Extract the (X, Y) coordinate from the center of the cell holding the provided text.  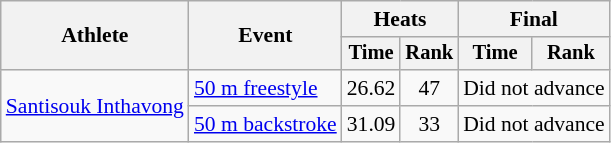
50 m freestyle (266, 88)
47 (429, 88)
Athlete (95, 36)
Event (266, 36)
31.09 (372, 124)
Final (534, 19)
Heats (400, 19)
33 (429, 124)
26.62 (372, 88)
Santisouk Inthavong (95, 106)
50 m backstroke (266, 124)
